Capture the cell that displays the provided text and extract its [x, y] central coordinate. 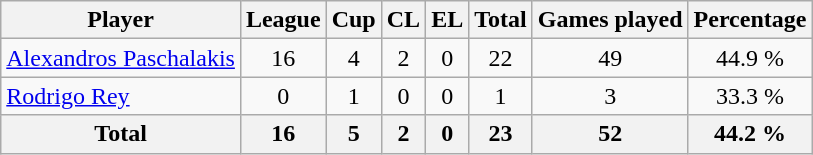
Player [121, 20]
League [283, 20]
EL [448, 20]
44.9 % [750, 58]
Rodrigo Rey [121, 96]
44.2 % [750, 134]
Alexandros Paschalakis [121, 58]
3 [610, 96]
Cup [354, 20]
5 [354, 134]
4 [354, 58]
Percentage [750, 20]
23 [501, 134]
22 [501, 58]
33.3 % [750, 96]
52 [610, 134]
Games played [610, 20]
CL [403, 20]
49 [610, 58]
